Output the [x, y] coordinate of the center of the cell containing the given text.  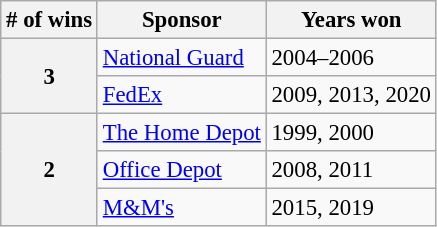
The Home Depot [182, 133]
2009, 2013, 2020 [351, 95]
Years won [351, 20]
FedEx [182, 95]
3 [50, 76]
1999, 2000 [351, 133]
2 [50, 170]
2004–2006 [351, 58]
M&M's [182, 208]
2015, 2019 [351, 208]
2008, 2011 [351, 170]
Sponsor [182, 20]
Office Depot [182, 170]
# of wins [50, 20]
National Guard [182, 58]
